Output the [X, Y] coordinate of the center of the cell containing the given text.  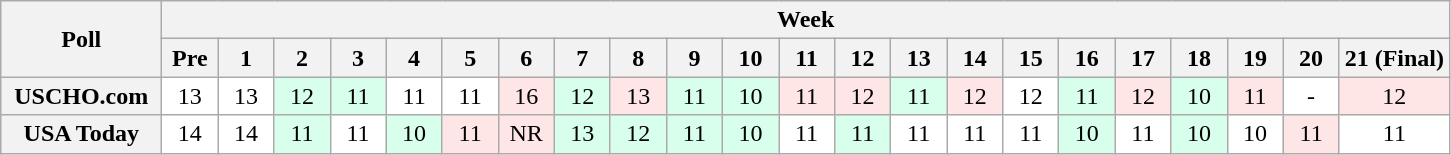
Week [806, 20]
- [1311, 96]
15 [1031, 58]
19 [1255, 58]
1 [246, 58]
6 [526, 58]
17 [1143, 58]
7 [582, 58]
Pre [190, 58]
18 [1199, 58]
2 [302, 58]
20 [1311, 58]
9 [694, 58]
Poll [82, 39]
USCHO.com [82, 96]
5 [470, 58]
21 (Final) [1394, 58]
3 [358, 58]
4 [414, 58]
USA Today [82, 134]
8 [638, 58]
NR [526, 134]
